Locate the cell with the specified text and output its (X, Y) center coordinate. 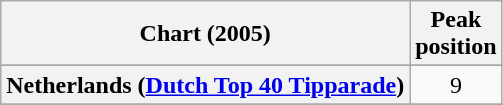
Chart (2005) (206, 34)
9 (456, 85)
Peakposition (456, 34)
Netherlands (Dutch Top 40 Tipparade) (206, 85)
